Return the [x, y] coordinate for the center point of the cell that contains the specified text.  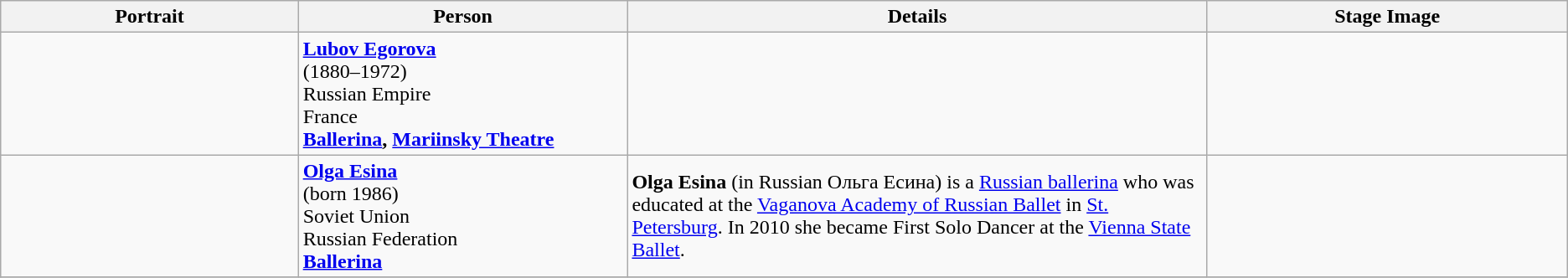
Portrait [149, 17]
Stage Image [1387, 17]
Person [462, 17]
Details [917, 17]
Olga Esina (born 1986)Soviet UnionRussian Federation Ballerina [462, 216]
Lubov Egorova(1880–1972)Russian EmpireFrance Ballerina, Mariinsky Theatre [462, 94]
